Pinpoint the cell where the given text exists, returning its (x, y) midpoint coordinate. 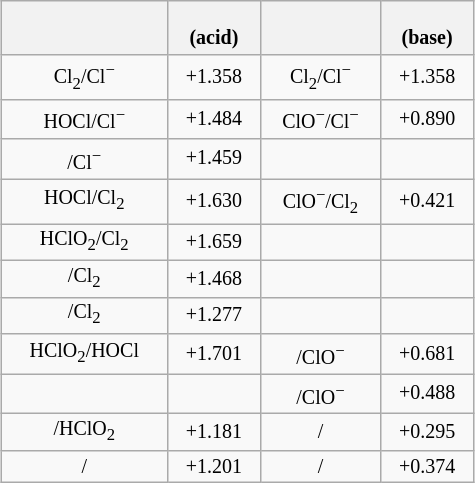
+0.488 (427, 394)
+1.630 (214, 200)
+0.295 (427, 432)
HOCl/Cl− (84, 119)
+1.484 (214, 119)
ClO−/Cl2 (320, 200)
+1.181 (214, 432)
+1.659 (214, 242)
+0.890 (427, 119)
+0.681 (427, 354)
+1.277 (214, 316)
+0.421 (427, 200)
HClO2/Cl2 (84, 242)
+1.468 (214, 280)
HOCl/Cl2 (84, 200)
/Cl− (84, 159)
+1.201 (214, 466)
/HClO2 (84, 432)
+1.459 (214, 159)
(base) (427, 28)
HClO2/HOCl (84, 354)
ClO−/Cl− (320, 119)
+1.701 (214, 354)
+0.374 (427, 466)
(acid) (214, 28)
